Search for the cell housing the specified text and yield its [x, y] center coordinate. 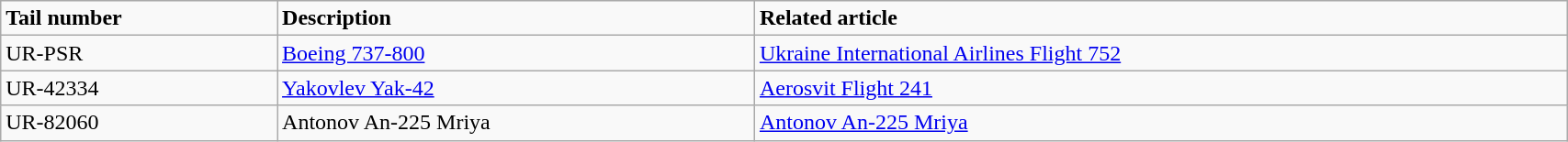
Boeing 737-800 [516, 53]
UR-82060 [140, 123]
UR-PSR [140, 53]
Related article [1160, 18]
Description [516, 18]
UR-42334 [140, 88]
Yakovlev Yak-42 [516, 88]
Aerosvit Flight 241 [1160, 88]
Ukraine International Airlines Flight 752 [1160, 53]
Tail number [140, 18]
